Pinpoint the cell where the given text exists, returning its (X, Y) midpoint coordinate. 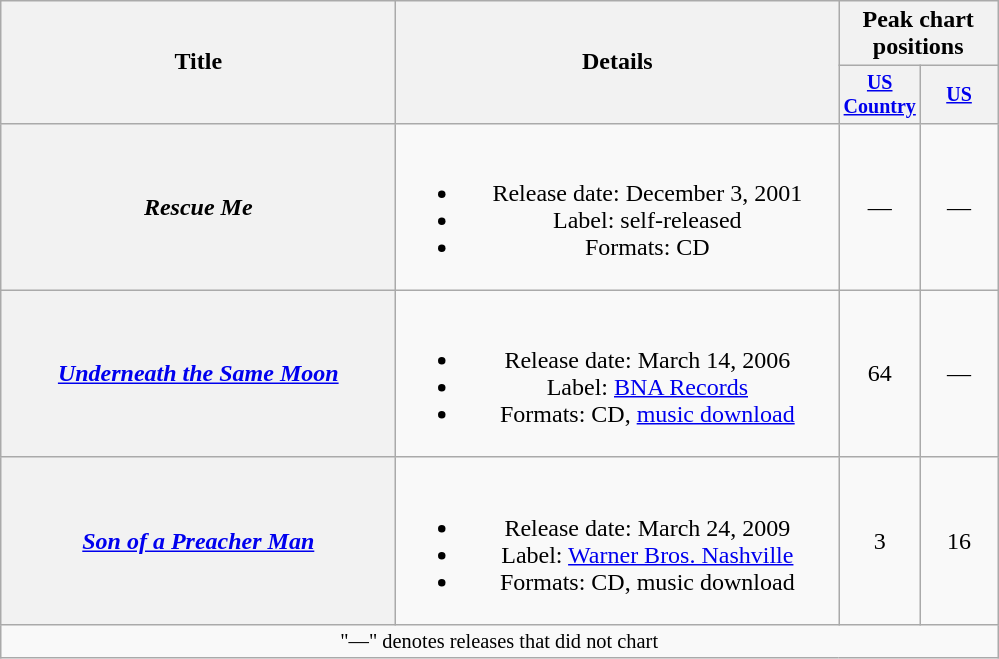
"—" denotes releases that did not chart (500, 641)
Rescue Me (198, 206)
US (960, 94)
Release date: March 24, 2009Label: Warner Bros. NashvilleFormats: CD, music download (618, 540)
Peak chartpositions (918, 34)
3 (880, 540)
Details (618, 62)
Son of a Preacher Man (198, 540)
US Country (880, 94)
Underneath the Same Moon (198, 374)
64 (880, 374)
16 (960, 540)
Title (198, 62)
Release date: December 3, 2001Label: self-releasedFormats: CD (618, 206)
Release date: March 14, 2006Label: BNA RecordsFormats: CD, music download (618, 374)
